Provide the [x, y] coordinate of the cell's center where the given text is located.  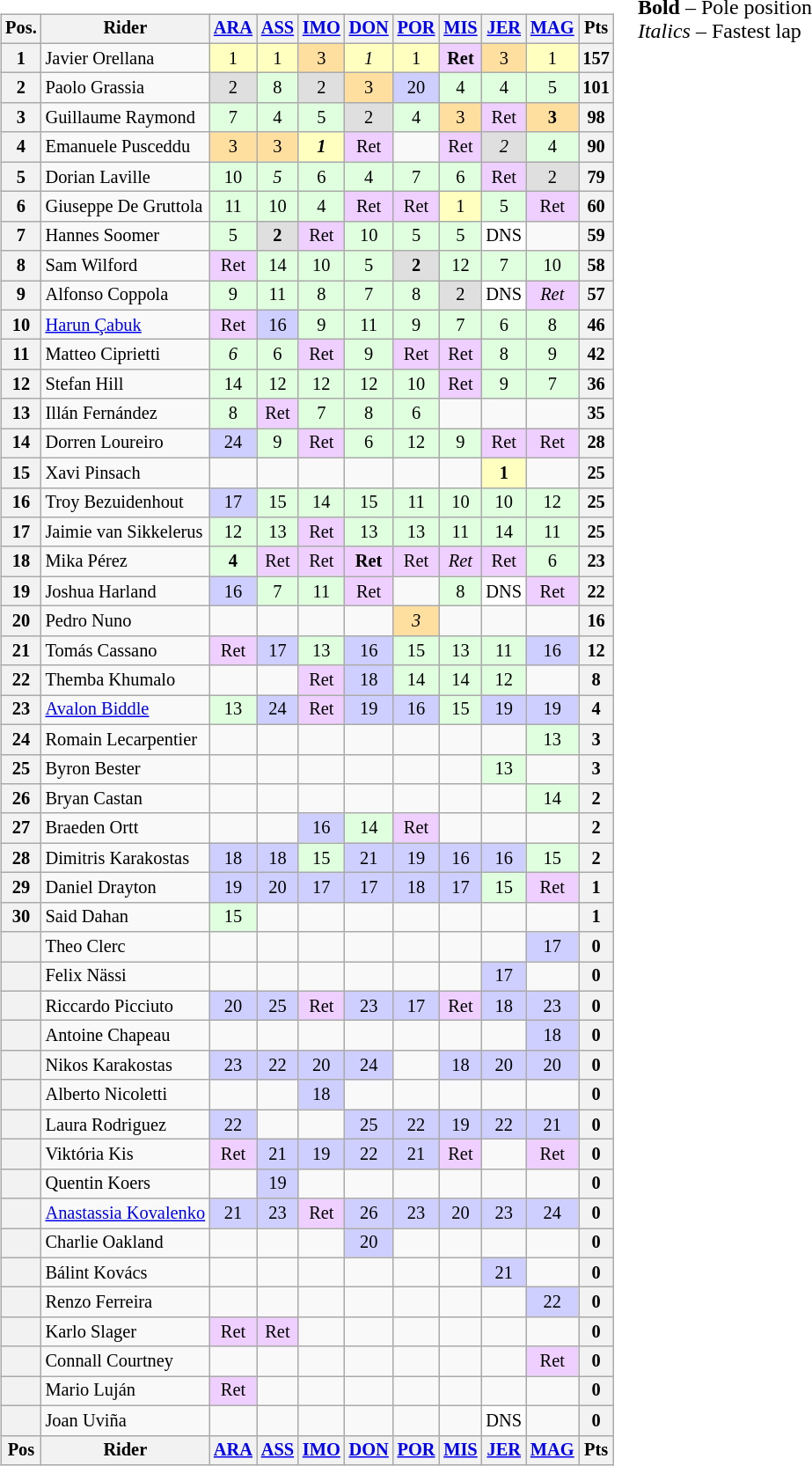
Laura Rodriguez [125, 1125]
Theo Clerc [125, 947]
Emanuele Pusceddu [125, 147]
46 [596, 325]
Bálint Kovács [125, 1272]
Byron Bester [125, 769]
Connall Courtney [125, 1361]
Sam Wilford [125, 266]
57 [596, 296]
Dimitris Karakostas [125, 858]
Joshua Harland [125, 591]
Alfonso Coppola [125, 296]
Xavi Pinsach [125, 473]
Said Dahan [125, 917]
Riccardo Picciuto [125, 1006]
101 [596, 88]
Javier Orellana [125, 58]
90 [596, 147]
157 [596, 58]
Viktória Kis [125, 1154]
27 [21, 828]
Stefan Hill [125, 385]
Giuseppe De Gruttola [125, 207]
59 [596, 236]
Joan Uviña [125, 1420]
Themba Khumalo [125, 680]
Karlo Slager [125, 1332]
Pedro Nuno [125, 621]
79 [596, 177]
Nikos Karakostas [125, 1066]
Mario Luján [125, 1391]
Pos. [21, 29]
30 [21, 917]
Quentin Koers [125, 1184]
Daniel Drayton [125, 888]
Hannes Soomer [125, 236]
Dorian Laville [125, 177]
Romain Lecarpentier [125, 739]
Braeden Ortt [125, 828]
58 [596, 266]
Paolo Grassia [125, 88]
Antoine Chapeau [125, 1036]
Guillaume Raymond [125, 118]
Jaimie van Sikkelerus [125, 532]
Bryan Castan [125, 799]
98 [596, 118]
Pos [21, 1450]
Illán Fernández [125, 414]
60 [596, 207]
Harun Çabuk [125, 325]
Tomás Cassano [125, 650]
42 [596, 355]
Avalon Biddle [125, 710]
Felix Nässi [125, 977]
Matteo Ciprietti [125, 355]
35 [596, 414]
36 [596, 385]
Alberto Nicoletti [125, 1095]
Dorren Loureiro [125, 443]
Mika Pérez [125, 561]
29 [21, 888]
Charlie Oakland [125, 1243]
Troy Bezuidenhout [125, 502]
Renzo Ferreira [125, 1302]
Anastassia Kovalenko [125, 1213]
